Provide the (X, Y) coordinate of the cell's center where the given text is located.  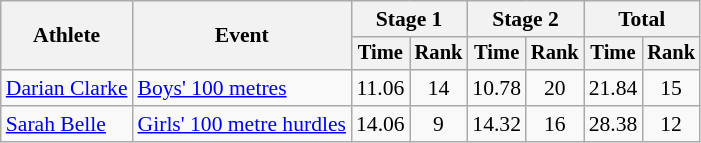
10.78 (496, 88)
Sarah Belle (67, 124)
14 (439, 88)
16 (555, 124)
11.06 (380, 88)
Stage 1 (409, 19)
14.06 (380, 124)
Boys' 100 metres (242, 88)
20 (555, 88)
Athlete (67, 36)
15 (671, 88)
21.84 (614, 88)
12 (671, 124)
28.38 (614, 124)
Total (642, 19)
14.32 (496, 124)
Stage 2 (525, 19)
Girls' 100 metre hurdles (242, 124)
Event (242, 36)
Darian Clarke (67, 88)
9 (439, 124)
